Search for the cell housing the specified text and yield its [x, y] center coordinate. 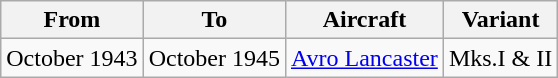
October 1945 [214, 58]
Mks.I & II [500, 58]
From [72, 20]
Variant [500, 20]
October 1943 [72, 58]
Avro Lancaster [364, 58]
Aircraft [364, 20]
To [214, 20]
